Search for the cell housing the specified text and yield its (x, y) center coordinate. 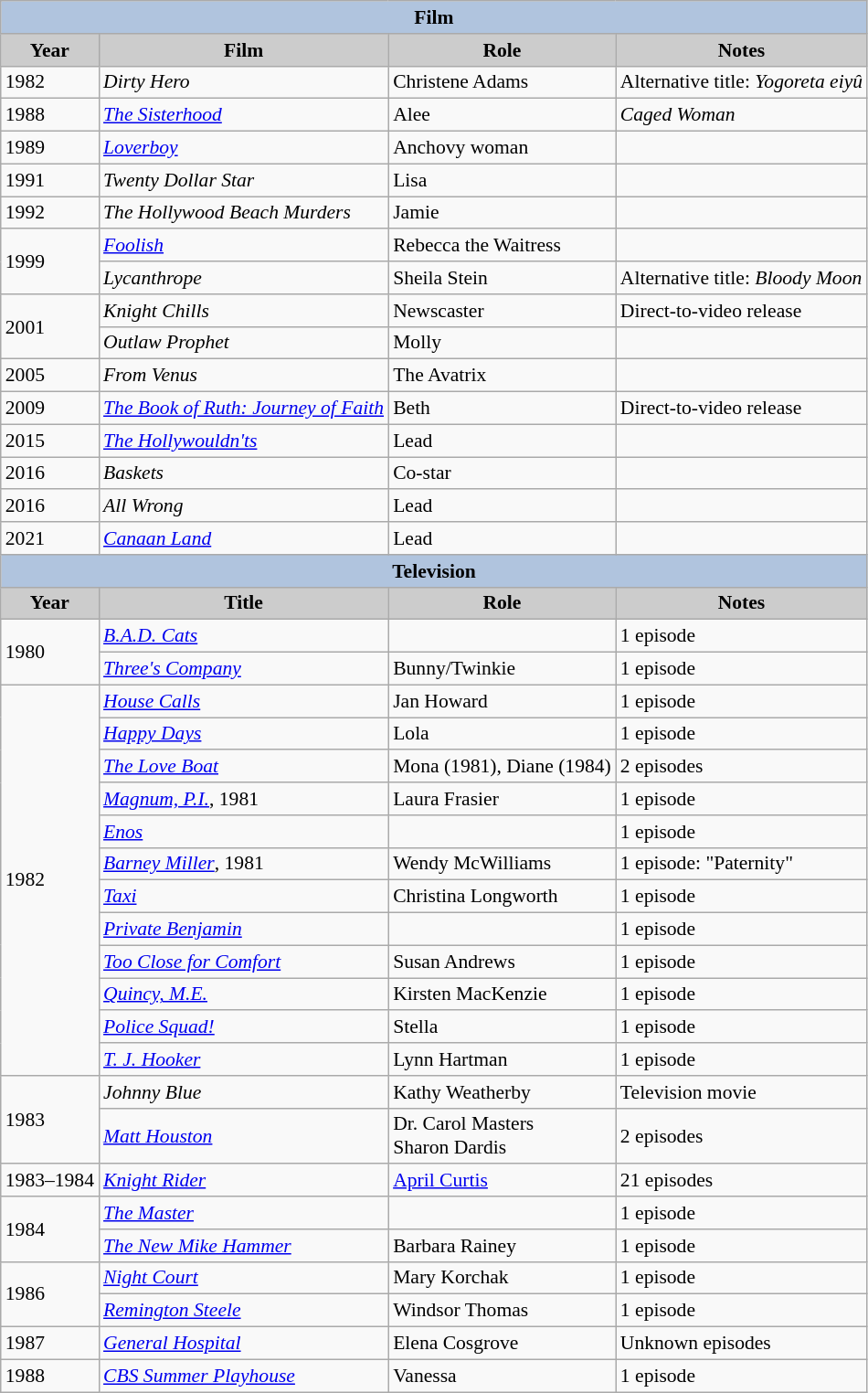
Canaan Land (243, 538)
Beth (503, 409)
1 episode: "Paternity" (742, 864)
Molly (503, 343)
Happy Days (243, 734)
Television (434, 571)
Windsor Thomas (503, 1311)
Kirsten MacKenzie (503, 994)
Johnny Blue (243, 1092)
Dirty Hero (243, 82)
Foolish (243, 246)
Too Close for Comfort (243, 962)
Dr. Carol MastersSharon Dardis (503, 1135)
The Hollywouldn'ts (243, 441)
Newscaster (503, 311)
Television movie (742, 1092)
All Wrong (243, 506)
Knight Rider (243, 1181)
2005 (49, 376)
The Love Boat (243, 767)
Barney Miller, 1981 (243, 864)
Jamie (503, 213)
Remington Steele (243, 1311)
Rebecca the Waitress (503, 246)
The Sisterhood (243, 115)
Jan Howard (503, 701)
T. J. Hooker (243, 1059)
2009 (49, 409)
Laura Frasier (503, 799)
1991 (49, 180)
1989 (49, 148)
Baskets (243, 473)
Taxi (243, 897)
Wendy McWilliams (503, 864)
2021 (49, 538)
Quincy, M.E. (243, 994)
Mary Korchak (503, 1278)
Co-star (503, 473)
The Hollywood Beach Murders (243, 213)
Elena Cosgrove (503, 1344)
1987 (49, 1344)
House Calls (243, 701)
Three's Company (243, 669)
General Hospital (243, 1344)
Lycanthrope (243, 278)
Loverboy (243, 148)
Susan Andrews (503, 962)
The Master (243, 1213)
Unknown episodes (742, 1344)
The Book of Ruth: Journey of Faith (243, 409)
Sheila Stein (503, 278)
2001 (49, 327)
Lola (503, 734)
Private Benjamin (243, 930)
1992 (49, 213)
Anchovy woman (503, 148)
Stella (503, 1027)
Vanessa (503, 1376)
Knight Chills (243, 311)
1986 (49, 1294)
Alternative title: Yogoreta eiyû (742, 82)
The New Mike Hammer (243, 1246)
Lynn Hartman (503, 1059)
Mona (1981), Diane (1984) (503, 767)
The Avatrix (503, 376)
1999 (49, 261)
Outlaw Prophet (243, 343)
1983 (49, 1121)
Enos (243, 832)
2015 (49, 441)
Barbara Rainey (503, 1246)
From Venus (243, 376)
1983–1984 (49, 1181)
April Curtis (503, 1181)
Magnum, P.I., 1981 (243, 799)
Caged Woman (742, 115)
Christina Longworth (503, 897)
Matt Houston (243, 1135)
Alternative title: Bloody Moon (742, 278)
Christene Adams (503, 82)
1980 (49, 653)
CBS Summer Playhouse (243, 1376)
Bunny/Twinkie (503, 669)
1984 (49, 1228)
Title (243, 603)
Alee (503, 115)
Lisa (503, 180)
B.A.D. Cats (243, 636)
Twenty Dollar Star (243, 180)
21 episodes (742, 1181)
Night Court (243, 1278)
Police Squad! (243, 1027)
Kathy Weatherby (503, 1092)
